Output the [X, Y] coordinate of the center of the cell containing the given text.  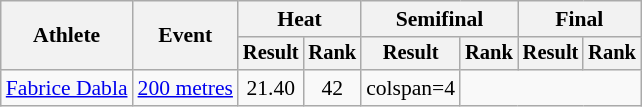
21.40 [271, 88]
Final [580, 19]
Fabrice Dabla [67, 88]
42 [333, 88]
Event [186, 36]
colspan=4 [410, 88]
200 metres [186, 88]
Semifinal [440, 19]
Athlete [67, 36]
Heat [300, 19]
